For the text-containing cell, return its midpoint in (X, Y) coordinate format. 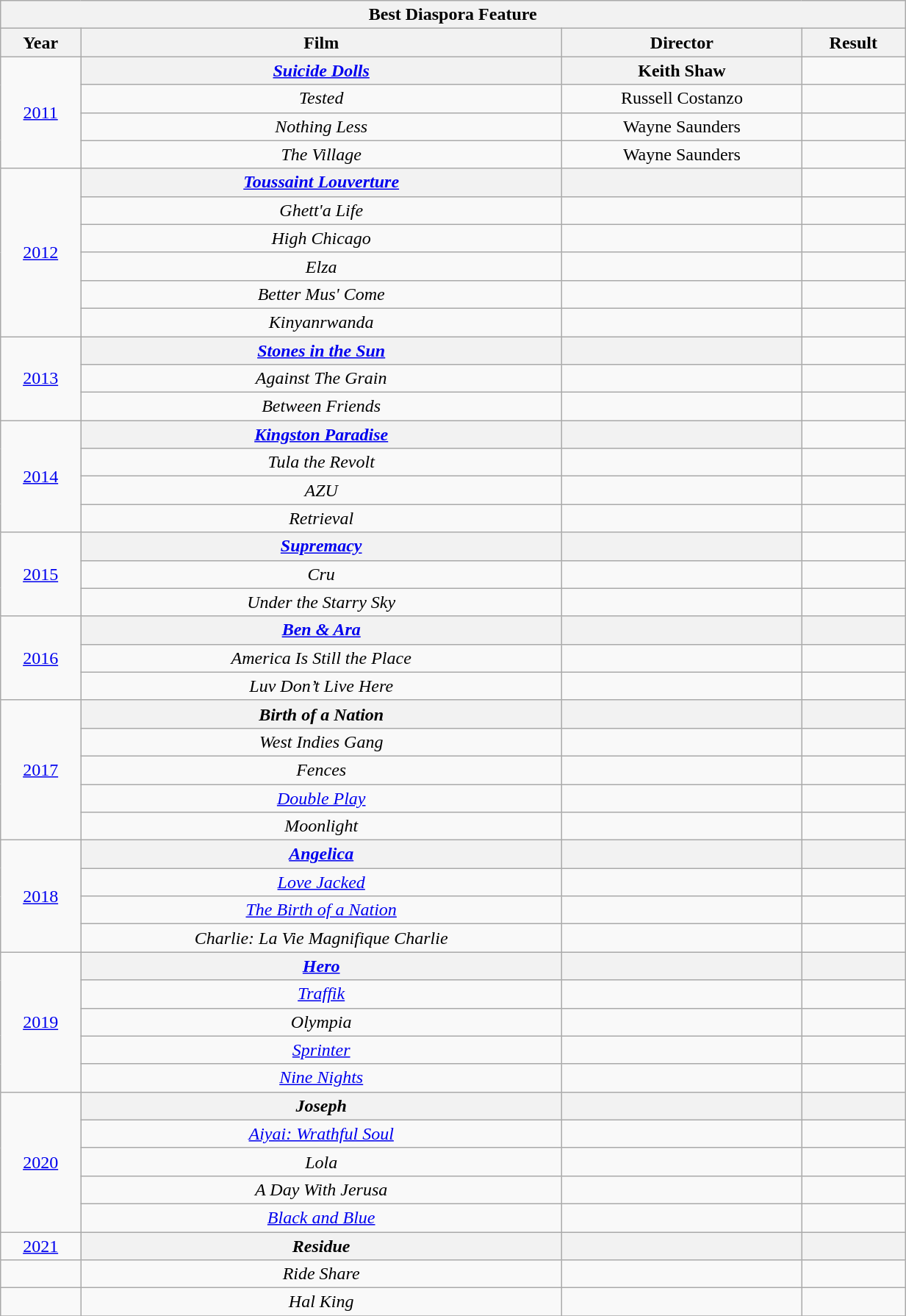
Lola (322, 1162)
The Village (322, 154)
2011 (41, 112)
Aiyai: Wrathful Soul (322, 1134)
2018 (41, 896)
The Birth of a Nation (322, 910)
Supremacy (322, 546)
Fences (322, 770)
Cru (322, 574)
Russell Costanzo (682, 99)
Toussaint Louverture (322, 182)
Residue (322, 1246)
Keith Shaw (682, 71)
Tula the Revolt (322, 462)
2012 (41, 252)
Ghett'a Life (322, 210)
Better Mus' Come (322, 294)
Hero (322, 966)
Elza (322, 266)
Against The Grain (322, 379)
Black and Blue (322, 1217)
High Chicago (322, 238)
Moonlight (322, 826)
Traffik (322, 994)
Ride Share (322, 1274)
Result (854, 43)
Director (682, 43)
Love Jacked (322, 882)
Double Play (322, 798)
Kingston Paradise (322, 435)
Kinyanrwanda (322, 322)
Under the Starry Sky (322, 602)
Retrieval (322, 518)
Nine Nights (322, 1078)
Angelica (322, 854)
2021 (41, 1246)
Best Diaspora Feature (453, 15)
Between Friends (322, 407)
2019 (41, 1022)
Suicide Dolls (322, 71)
AZU (322, 490)
A Day With Jerusa (322, 1190)
Year (41, 43)
Joseph (322, 1106)
Nothing Less (322, 126)
Charlie: La Vie Magnifique Charlie (322, 938)
Ben & Ara (322, 630)
2020 (41, 1162)
Film (322, 43)
Tested (322, 99)
2013 (41, 379)
Stones in the Sun (322, 351)
West Indies Gang (322, 742)
America Is Still the Place (322, 658)
Luv Don’t Live Here (322, 686)
Olympia (322, 1022)
2017 (41, 770)
Sprinter (322, 1050)
2014 (41, 476)
2015 (41, 574)
2016 (41, 658)
Birth of a Nation (322, 714)
Hal King (322, 1302)
